Pinpoint the cell where the given text exists, returning its (X, Y) midpoint coordinate. 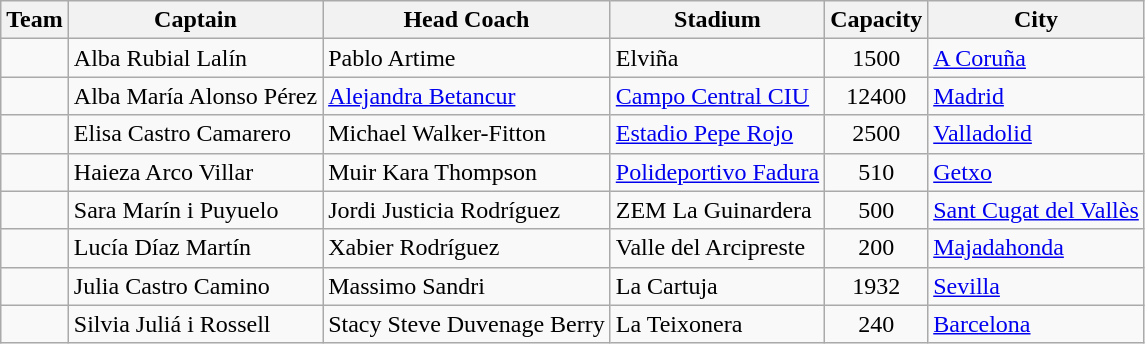
City (1036, 20)
Valle del Arcipreste (717, 248)
Sant Cugat del Vallès (1036, 210)
Polideportivo Fadura (717, 172)
Pablo Artime (467, 58)
Jordi Justicia Rodríguez (467, 210)
Lucía Díaz Martín (195, 248)
Majadahonda (1036, 248)
Valladolid (1036, 134)
Madrid (1036, 96)
12400 (876, 96)
La Teixonera (717, 324)
1500 (876, 58)
Stadium (717, 20)
ZEM La Guinardera (717, 210)
Team (35, 20)
510 (876, 172)
Michael Walker-Fitton (467, 134)
Captain (195, 20)
1932 (876, 286)
Silvia Juliá i Rossell (195, 324)
Sevilla (1036, 286)
Capacity (876, 20)
Elisa Castro Camarero (195, 134)
Campo Central CIU (717, 96)
Barcelona (1036, 324)
Muir Kara Thompson (467, 172)
Stacy Steve Duvenage Berry (467, 324)
A Coruña (1036, 58)
Alba María Alonso Pérez (195, 96)
Massimo Sandri (467, 286)
Sara Marín i Puyuelo (195, 210)
Getxo (1036, 172)
Alejandra Betancur (467, 96)
Xabier Rodríguez (467, 248)
200 (876, 248)
Estadio Pepe Rojo (717, 134)
Elviña (717, 58)
Head Coach (467, 20)
La Cartuja (717, 286)
Julia Castro Camino (195, 286)
240 (876, 324)
500 (876, 210)
2500 (876, 134)
Haieza Arco Villar (195, 172)
Alba Rubial Lalín (195, 58)
